Find where the given text appears and provide that cell's center as (x, y) coordinate. 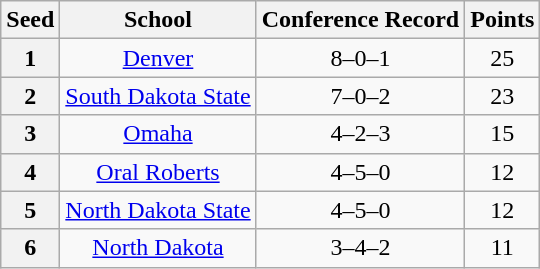
2 (30, 96)
11 (502, 248)
8–0–1 (360, 58)
Oral Roberts (158, 172)
7–0–2 (360, 96)
Points (502, 20)
15 (502, 134)
4 (30, 172)
3–4–2 (360, 248)
23 (502, 96)
Conference Record (360, 20)
School (158, 20)
1 (30, 58)
6 (30, 248)
North Dakota State (158, 210)
3 (30, 134)
Seed (30, 20)
4–2–3 (360, 134)
North Dakota (158, 248)
Denver (158, 58)
Omaha (158, 134)
25 (502, 58)
South Dakota State (158, 96)
5 (30, 210)
